Extract the (x, y) coordinate from the center of the cell holding the provided text.  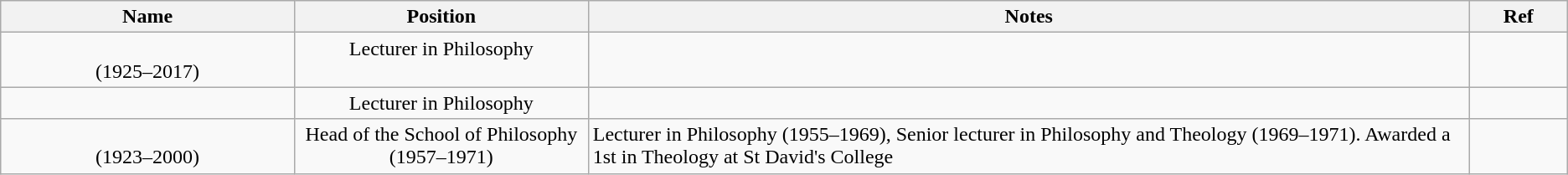
Position (441, 17)
(1923–2000) (147, 146)
Ref (1518, 17)
Name (147, 17)
(1925–2017) (147, 60)
Head of the School of Philosophy (1957–1971) (441, 146)
Notes (1029, 17)
Lecturer in Philosophy (1955–1969), Senior lecturer in Philosophy and Theology (1969–1971). Awarded a 1st in Theology at St David's College (1029, 146)
